Extract the [X, Y] coordinate from the center of the cell holding the provided text.  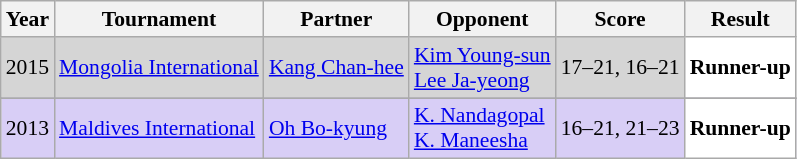
K. Nandagopal K. Maneesha [482, 128]
Partner [336, 19]
Tournament [159, 19]
2015 [28, 68]
Oh Bo-kyung [336, 128]
Mongolia International [159, 68]
Year [28, 19]
Kang Chan-hee [336, 68]
17–21, 16–21 [620, 68]
16–21, 21–23 [620, 128]
Maldives International [159, 128]
Opponent [482, 19]
2013 [28, 128]
Kim Young-sun Lee Ja-yeong [482, 68]
Score [620, 19]
Result [740, 19]
